Return (x, y) of the center of cell containing provided text 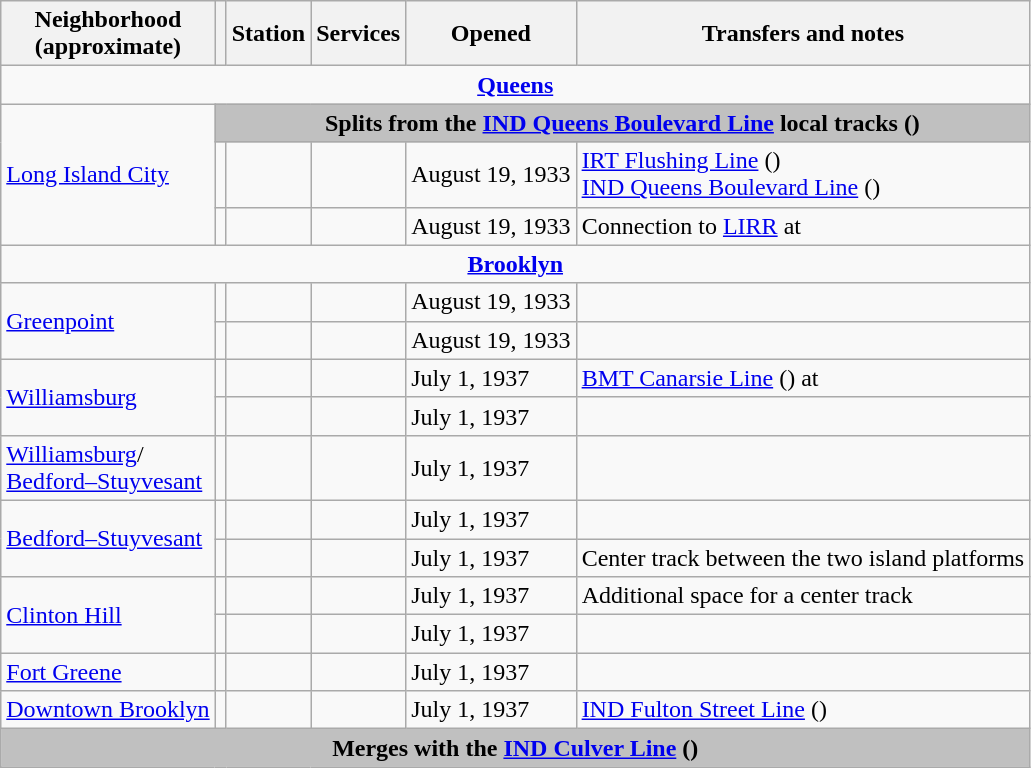
Center track between the two island platforms (803, 557)
Greenpoint (108, 321)
IRT Flushing Line ()IND Queens Boulevard Line () (803, 174)
Opened (491, 34)
Connection to LIRR at (803, 226)
Neighborhood(approximate) (108, 34)
Williamsburg/Bedford–Stuyvesant (108, 468)
Brooklyn (516, 264)
Services (358, 34)
Downtown Brooklyn (108, 710)
Bedford–Stuyvesant (108, 538)
Station (268, 34)
Williamsburg (108, 397)
Additional space for a center track (803, 596)
Splits from the IND Queens Boulevard Line local tracks () (622, 123)
Long Island City (108, 174)
Fort Greene (108, 672)
IND Fulton Street Line () (803, 710)
Clinton Hill (108, 615)
Merges with the IND Culver Line () (516, 748)
BMT Canarsie Line () at (803, 378)
Transfers and notes (803, 34)
Queens (516, 85)
